Locate the cell with the specified text and output its [X, Y] center coordinate. 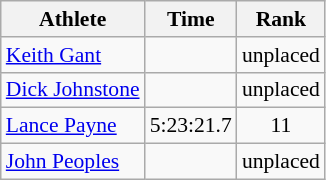
Lance Payne [73, 126]
Rank [281, 19]
5:23:21.7 [191, 126]
Dick Johnstone [73, 90]
John Peoples [73, 162]
Keith Gant [73, 55]
Time [191, 19]
Athlete [73, 19]
11 [281, 126]
